Pinpoint the cell where the given text exists, returning its [X, Y] midpoint coordinate. 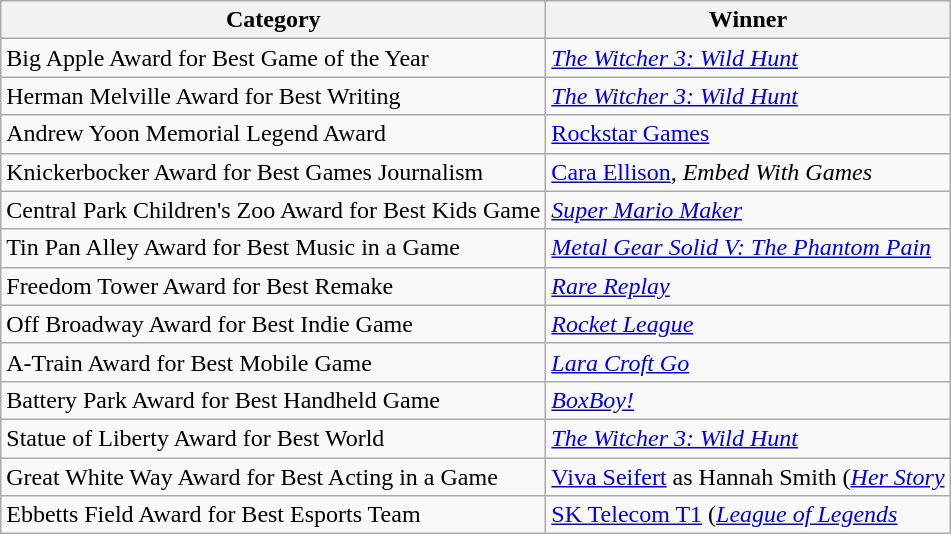
A-Train Award for Best Mobile Game [274, 362]
Off Broadway Award for Best Indie Game [274, 324]
Great White Way Award for Best Acting in a Game [274, 477]
Metal Gear Solid V: The Phantom Pain [748, 248]
Category [274, 20]
Rocket League [748, 324]
Big Apple Award for Best Game of the Year [274, 58]
BoxBoy! [748, 400]
Lara Croft Go [748, 362]
Tin Pan Alley Award for Best Music in a Game [274, 248]
Statue of Liberty Award for Best World [274, 438]
Andrew Yoon Memorial Legend Award [274, 134]
Super Mario Maker [748, 210]
Rare Replay [748, 286]
Winner [748, 20]
Battery Park Award for Best Handheld Game [274, 400]
Freedom Tower Award for Best Remake [274, 286]
Cara Ellison, Embed With Games [748, 172]
SK Telecom T1 (League of Legends [748, 515]
Herman Melville Award for Best Writing [274, 96]
Rockstar Games [748, 134]
Viva Seifert as Hannah Smith (Her Story [748, 477]
Ebbetts Field Award for Best Esports Team [274, 515]
Knickerbocker Award for Best Games Journalism [274, 172]
Central Park Children's Zoo Award for Best Kids Game [274, 210]
